Return the [x, y] coordinate for the center point of the cell that contains the specified text.  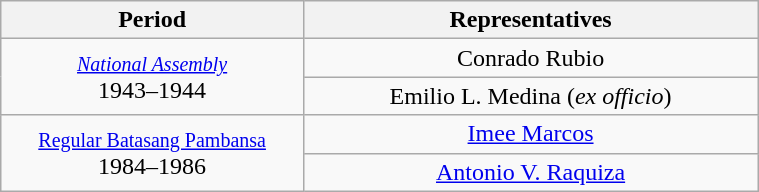
Antonio V. Raquiza [530, 172]
Period [152, 20]
Representatives [530, 20]
Conrado Rubio [530, 58]
Imee Marcos [530, 134]
Emilio L. Medina (ex officio) [530, 96]
Regular Batasang Pambansa1984–1986 [152, 153]
National Assembly1943–1944 [152, 77]
